Find where the given text appears and provide that cell's center as (x, y) coordinate. 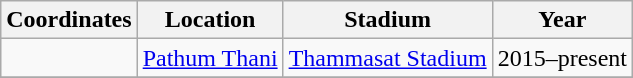
2015–present (562, 58)
Year (562, 20)
Location (210, 20)
Thammasat Stadium (388, 58)
Coordinates (69, 20)
Stadium (388, 20)
Pathum Thani (210, 58)
